Scan for the cell matching the given text and deliver its (x, y) coordinate at center. 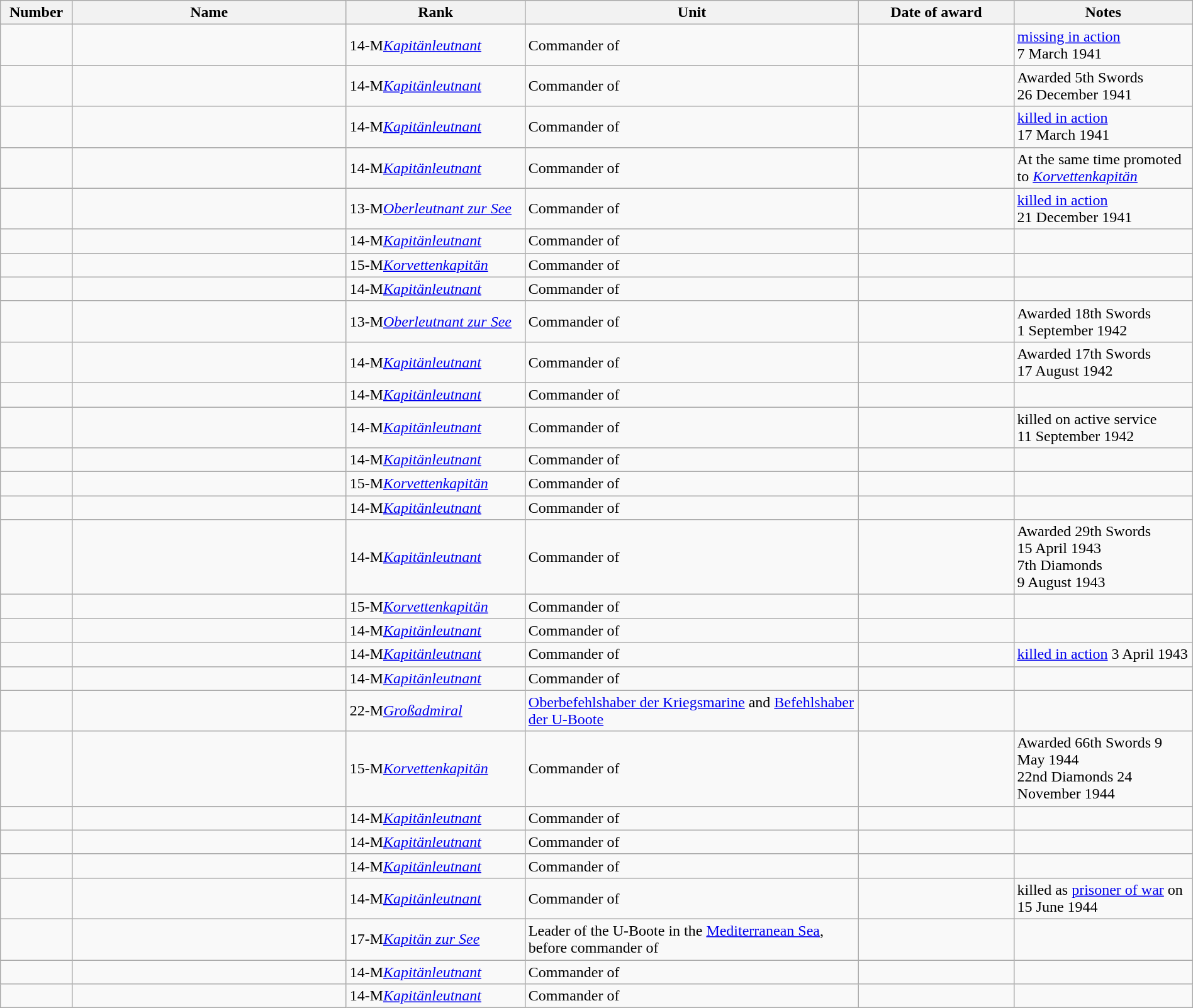
Unit (692, 13)
17-MKapitän zur See (435, 939)
Number (36, 13)
killed as prisoner of war on 15 June 1944 (1103, 899)
Awarded 17th Swords 17 August 1942 (1103, 362)
At the same time promoted to Korvettenkapitän (1103, 167)
22-MGroßadmiral (435, 711)
Rank (435, 13)
Name (209, 13)
Awarded 29th Swords 15 April 19437th Diamonds 9 August 1943 (1103, 557)
missing in action 7 March 1941 (1103, 45)
killed in action 17 March 1941 (1103, 127)
killed in action 3 April 1943 (1103, 654)
Oberbefehlshaber der Kriegsmarine and Befehlshaber der U-Boote (692, 711)
Date of award (936, 13)
Leader of the U-Boote in the Mediterranean Sea, before commander of (692, 939)
Awarded 18th Swords 1 September 1942 (1103, 321)
Notes (1103, 13)
killed in action 21 December 1941 (1103, 209)
Awarded 66th Swords 9 May 194422nd Diamonds 24 November 1944 (1103, 769)
Awarded 5th Swords 26 December 1941 (1103, 86)
killed on active service 11 September 1942 (1103, 427)
